Detect which cell encompasses the target text, then output its [X, Y] center coordinate. 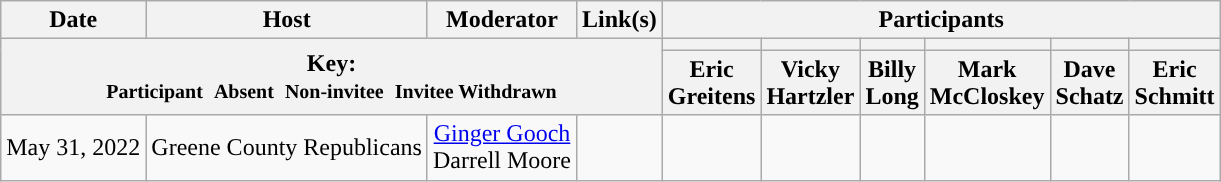
DaveSchatz [1090, 82]
Moderator [502, 20]
May 31, 2022 [74, 148]
EricGreitens [712, 82]
Key: Participant Absent Non-invitee Invitee Withdrawn [332, 77]
Participants [941, 20]
Host [287, 20]
Greene County Republicans [287, 148]
Link(s) [619, 20]
MarkMcCloskey [987, 82]
BillyLong [892, 82]
Date [74, 20]
Ginger GoochDarrell Moore [502, 148]
VickyHartzler [810, 82]
EricSchmitt [1174, 82]
